From the cell containing the given text, extract its center point as (x, y) coordinate. 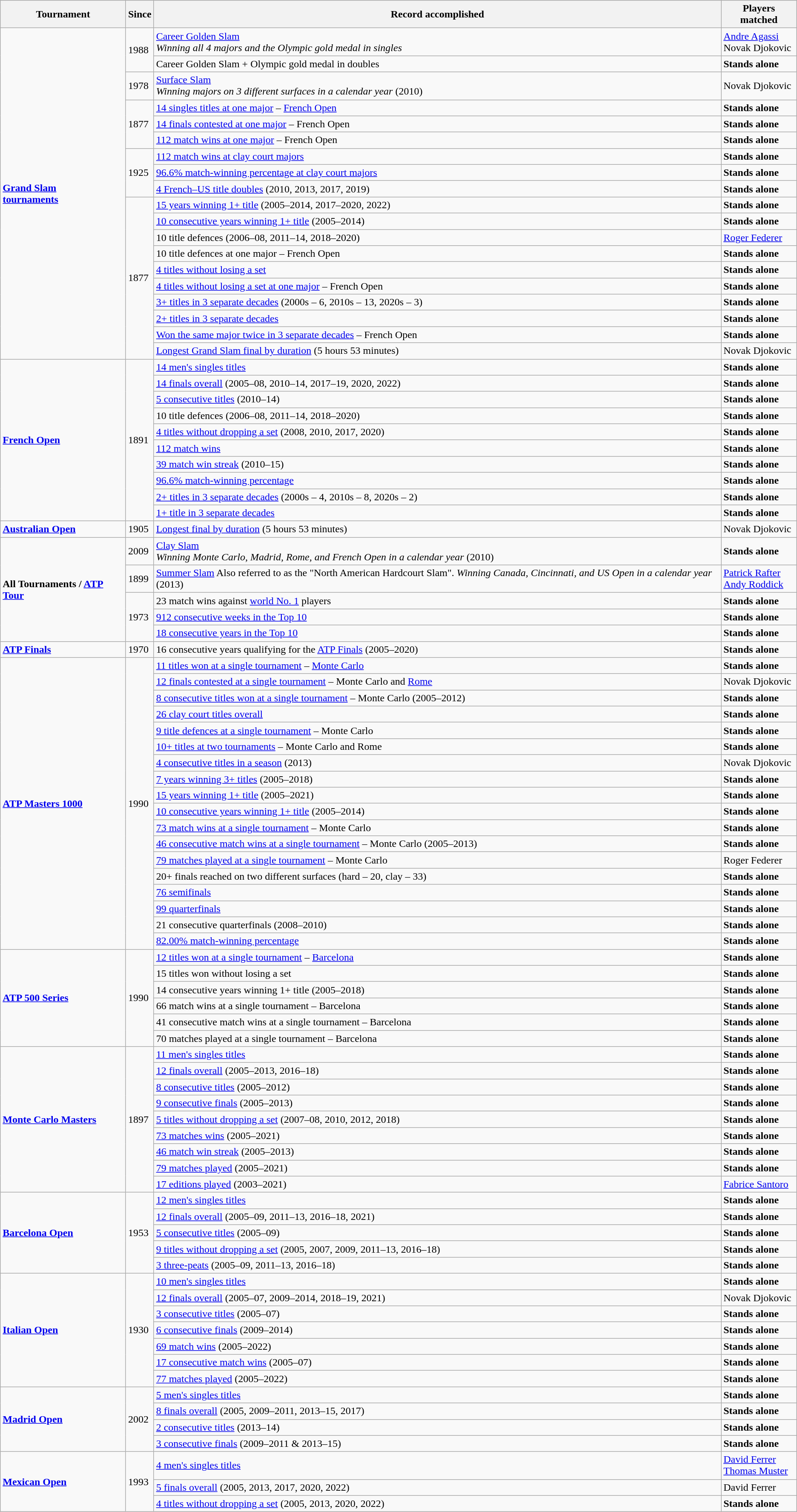
10 men's singles titles (438, 1281)
Italian Open (63, 1330)
9 consecutive finals (2005–2013) (438, 1103)
96.6% match-winning percentage at clay court majors (438, 172)
Barcelona Open (63, 1233)
11 men's singles titles (438, 1055)
3+ titles in 3 separate decades (2000s – 6, 2010s – 13, 2020s – 3) (438, 302)
Career Golden Slam + Olympic gold medal in doubles (438, 64)
1897 (140, 1120)
5 consecutive titles (2010–14) (438, 399)
1993 (140, 1482)
4 titles without losing a set at one major – French Open (438, 286)
1953 (140, 1233)
Surface Slam Winning majors on 3 different surfaces in a calendar year (2010) (438, 86)
6 consecutive finals (2009–2014) (438, 1330)
8 finals overall (2005, 2009–2011, 2013–15, 2017) (438, 1411)
Won the same major twice in 3 separate decades – French Open (438, 335)
1988 (140, 50)
14 finals contested at one major – French Open (438, 124)
14 finals overall (2005–08, 2010–14, 2017–19, 2020, 2022) (438, 383)
2009 (140, 551)
Patrick Rafter Andy Roddick (759, 579)
69 match wins (2005–2022) (438, 1346)
26 clay court titles overall (438, 714)
77 matches played (2005–2022) (438, 1379)
1899 (140, 579)
82.00% match-winning percentage (438, 941)
15 titles won without losing a set (438, 973)
2+ titles in 3 separate decades (438, 318)
14 consecutive years winning 1+ title (2005–2018) (438, 990)
12 finals overall (2005–2013, 2016–18) (438, 1071)
Players matched (759, 14)
73 matches wins (2005–2021) (438, 1136)
4 titles without dropping a set (2008, 2010, 2017, 2020) (438, 432)
2 consecutive titles (2013–14) (438, 1427)
4 titles without losing a set (438, 270)
14 singles titles at one major – French Open (438, 108)
5 finals overall (2005, 2013, 2017, 2020, 2022) (438, 1487)
112 match wins at one major – French Open (438, 140)
Australian Open (63, 529)
1925 (140, 172)
15 years winning 1+ title (2005–2021) (438, 795)
Fabrice Santoro (759, 1184)
39 match win streak (2010–15) (438, 464)
16 consecutive years qualifying for the ATP Finals (2005–2020) (438, 649)
David Ferrer Thomas Muster (759, 1466)
Monte Carlo Masters (63, 1120)
66 match wins at a single tournament – Barcelona (438, 1006)
David Ferrer (759, 1487)
79 matches played at a single tournament – Monte Carlo (438, 860)
12 finals contested at a single tournament – Monte Carlo and Rome (438, 682)
5 men's singles titles (438, 1395)
Since (140, 14)
17 consecutive match wins (2005–07) (438, 1363)
15 years winning 1+ title (2005–2014, 2017–2020, 2022) (438, 205)
Tournament (63, 14)
46 consecutive match wins at a single tournament – Monte Carlo (2005–2013) (438, 844)
1973 (140, 617)
912 consecutive weeks in the Top 10 (438, 617)
Mexican Open (63, 1482)
3 consecutive finals (2009–2011 & 2013–15) (438, 1443)
14 men's singles titles (438, 367)
2002 (140, 1419)
10 title defences at one major – French Open (438, 254)
ATP 500 Series (63, 998)
7 years winning 3+ titles (2005–2018) (438, 779)
Longest final by duration (5 hours 53 minutes) (438, 529)
112 match wins at clay court majors (438, 156)
20+ finals reached on two different surfaces (hard – 20, clay – 33) (438, 876)
Grand Slamtournaments (63, 193)
11 titles won at a single tournament – Monte Carlo (438, 666)
21 consecutive quarterfinals (2008–2010) (438, 925)
ATP Finals (63, 649)
Clay Slam Winning Monte Carlo, Madrid, Rome, and French Open in a calendar year (2010) (438, 551)
1970 (140, 649)
1891 (140, 440)
17 editions played (2003–2021) (438, 1184)
8 consecutive titles (2005–2012) (438, 1087)
Andre AgassiNovak Djokovic (759, 42)
Summer Slam Also referred to as the "North American Hardcourt Slam". Winning Canada, Cincinnati, and US Open in a calendar year (2013) (438, 579)
46 match win streak (2005–2013) (438, 1152)
76 semifinals (438, 892)
4 men's singles titles (438, 1466)
112 match wins (438, 448)
41 consecutive match wins at a single tournament – Barcelona (438, 1022)
9 titles without dropping a set (2005, 2007, 2009, 2011–13, 2016–18) (438, 1249)
18 consecutive years in the Top 10 (438, 633)
23 match wins against world No. 1 players (438, 601)
99 quarterfinals (438, 909)
12 titles won at a single tournament – Barcelona (438, 957)
2+ titles in 3 separate decades (2000s – 4, 2010s – 8, 2020s – 2) (438, 497)
10+ titles at two tournaments – Monte Carlo and Rome (438, 746)
3 consecutive titles (2005–07) (438, 1314)
1905 (140, 529)
5 titles without dropping a set (2007–08, 2010, 2012, 2018) (438, 1119)
3 three-peats (2005–09, 2011–13, 2016–18) (438, 1265)
4 titles without dropping a set (2005, 2013, 2020, 2022) (438, 1503)
5 consecutive titles (2005–09) (438, 1233)
ATP Masters 1000 (63, 803)
4 French–US title doubles (2010, 2013, 2017, 2019) (438, 189)
Madrid Open (63, 1419)
12 finals overall (2005–07, 2009–2014, 2018–19, 2021) (438, 1297)
96.6% match-winning percentage (438, 480)
9 title defences at a single tournament – Monte Carlo (438, 730)
12 men's singles titles (438, 1200)
70 matches played at a single tournament – Barcelona (438, 1039)
4 consecutive titles in a season (2013) (438, 763)
12 finals overall (2005–09, 2011–13, 2016–18, 2021) (438, 1216)
Record accomplished (438, 14)
1930 (140, 1330)
8 consecutive titles won at a single tournament – Monte Carlo (2005–2012) (438, 698)
79 matches played (2005–2021) (438, 1168)
Longest Grand Slam final by duration (5 hours 53 minutes) (438, 351)
73 match wins at a single tournament – Monte Carlo (438, 828)
1978 (140, 86)
French Open (63, 440)
Career Golden Slam Winning all 4 majors and the Olympic gold medal in singles (438, 42)
1+ title in 3 separate decades (438, 513)
All Tournaments / ATP Tour (63, 589)
